Determine the [x, y] coordinate at the center of the cell enclosing the given text.  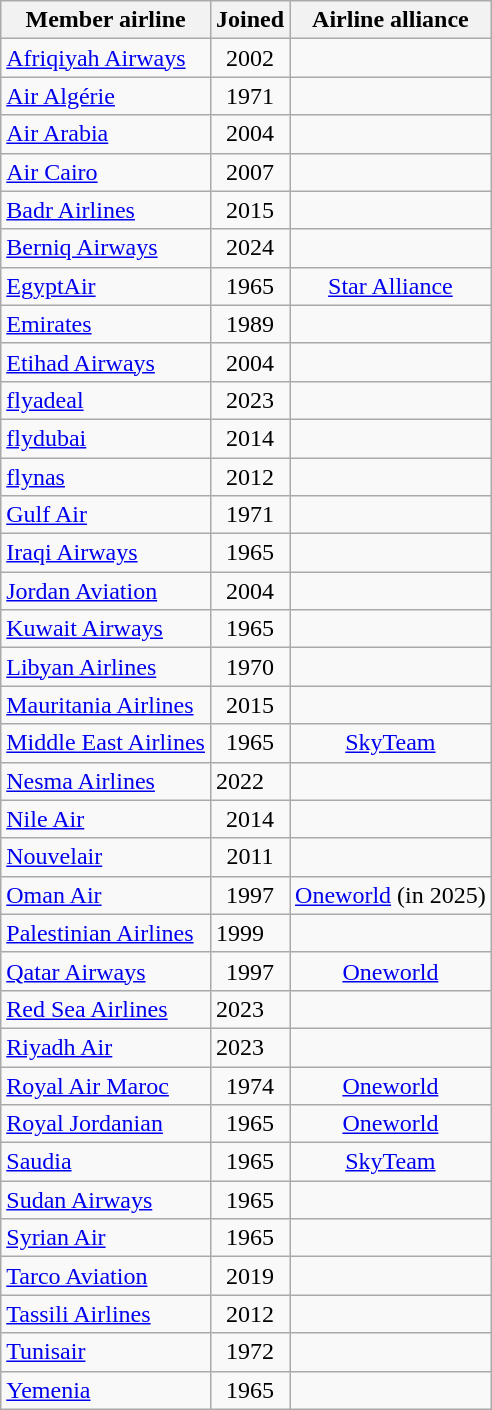
Star Alliance [391, 286]
1970 [250, 667]
Airline alliance [391, 20]
Emirates [106, 324]
EgyptAir [106, 286]
Air Arabia [106, 134]
Nouvelair [106, 857]
Afriqiyah Airways [106, 58]
Syrian Air [106, 1238]
2019 [250, 1276]
2011 [250, 857]
Tassili Airlines [106, 1314]
Joined [250, 20]
flyadeal [106, 400]
Tarco Aviation [106, 1276]
Badr Airlines [106, 210]
2007 [250, 172]
Palestinian Airlines [106, 933]
flynas [106, 477]
Royal Air Maroc [106, 1085]
Etihad Airways [106, 362]
Red Sea Airlines [106, 1009]
Mauritania Airlines [106, 705]
1999 [250, 933]
Nesma Airlines [106, 781]
1974 [250, 1085]
Sudan Airways [106, 1200]
Gulf Air [106, 515]
Oneworld (in 2025) [391, 895]
Berniq Airways [106, 248]
Oman Air [106, 895]
Riyadh Air [106, 1047]
Air Cairo [106, 172]
Nile Air [106, 819]
flydubai [106, 438]
Qatar Airways [106, 971]
Royal Jordanian [106, 1124]
Saudia [106, 1162]
Tunisair [106, 1352]
2024 [250, 248]
Member airline [106, 20]
1989 [250, 324]
Air Algérie [106, 96]
1972 [250, 1352]
Jordan Aviation [106, 591]
2002 [250, 58]
2022 [250, 781]
Iraqi Airways [106, 553]
Yemenia [106, 1390]
Libyan Airlines [106, 667]
Middle East Airlines [106, 743]
Kuwait Airways [106, 629]
